Determine the [X, Y] coordinate at the center of the cell enclosing the given text.  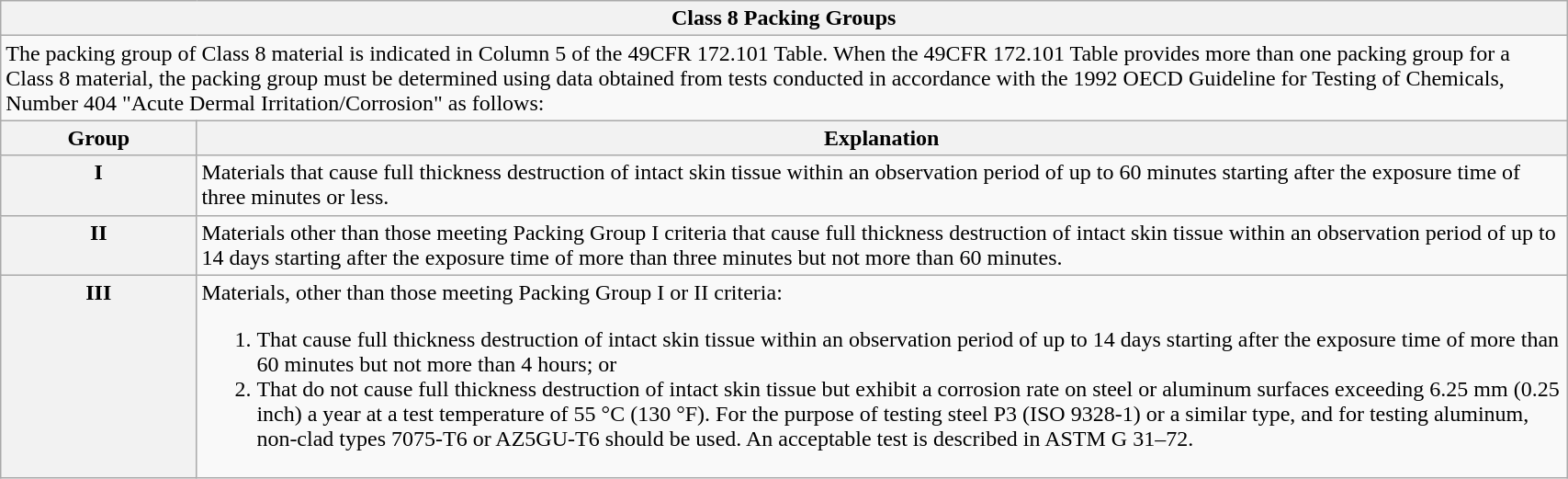
Explanation [882, 138]
Class 8 Packing Groups [784, 18]
III [99, 377]
I [99, 186]
Group [99, 138]
II [99, 245]
